From the cell containing the given text, extract its center point as (x, y) coordinate. 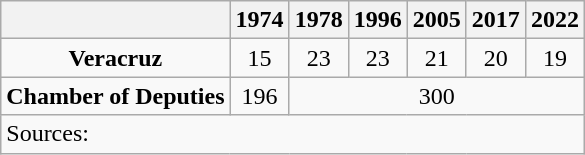
1978 (318, 20)
196 (260, 96)
Veracruz (116, 58)
20 (496, 58)
Sources: (293, 134)
300 (436, 96)
1974 (260, 20)
15 (260, 58)
2005 (436, 20)
1996 (378, 20)
2022 (554, 20)
19 (554, 58)
2017 (496, 20)
21 (436, 58)
Chamber of Deputies (116, 96)
